Scan for the cell matching the given text and deliver its (x, y) coordinate at center. 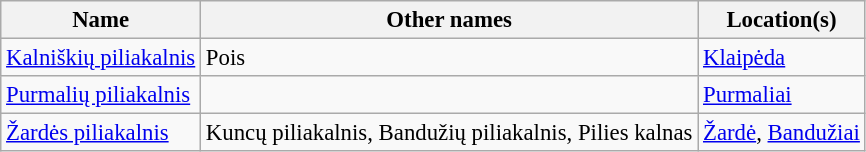
Žardė, Bandužiai (782, 133)
Other names (450, 20)
Kalniškių piliakalnis (101, 58)
Purmalių piliakalnis (101, 95)
Pois (450, 58)
Žardės piliakalnis (101, 133)
Location(s) (782, 20)
Kuncų piliakalnis, Bandužių piliakalnis, Pilies kalnas (450, 133)
Purmaliai (782, 95)
Klaipėda (782, 58)
Name (101, 20)
